Pinpoint the cell where the given text exists, returning its (x, y) midpoint coordinate. 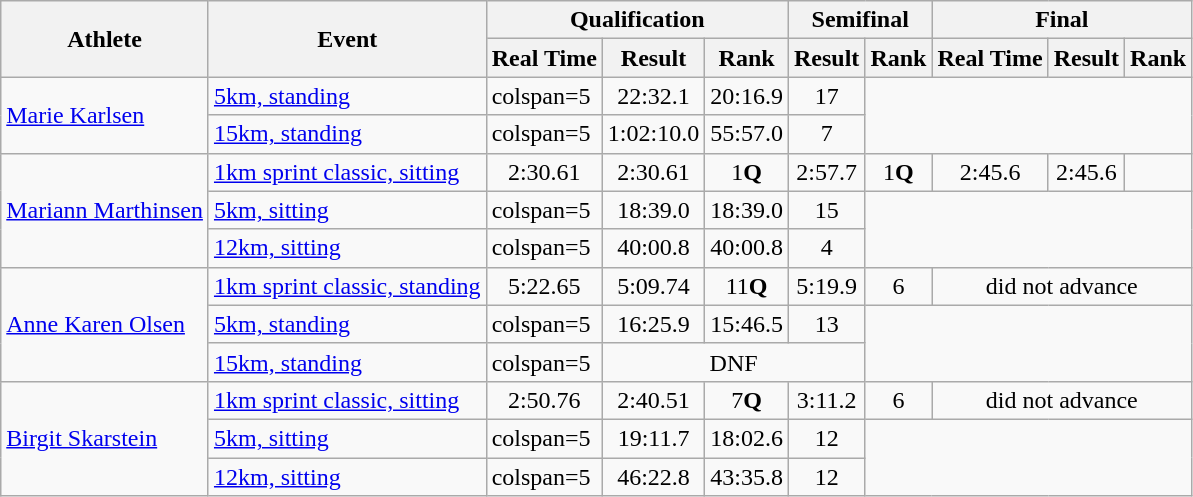
DNF (734, 362)
15:46.5 (747, 324)
Anne Karen Olsen (105, 324)
46:22.8 (653, 477)
11Q (747, 286)
17 (826, 96)
5:09.74 (653, 286)
Athlete (105, 39)
5:22.65 (544, 286)
Event (347, 39)
22:32.1 (653, 96)
13 (826, 324)
2:40.51 (653, 400)
43:35.8 (747, 477)
55:57.0 (747, 134)
2:50.76 (544, 400)
1:02:10.0 (653, 134)
Birgit Skarstein (105, 438)
20:16.9 (747, 96)
2:57.7 (826, 172)
16:25.9 (653, 324)
3:11.2 (826, 400)
18:02.6 (747, 438)
4 (826, 248)
Mariann Marthinsen (105, 210)
5:19.9 (826, 286)
15 (826, 210)
Final (1062, 20)
Semifinal (860, 20)
7 (826, 134)
7Q (747, 400)
Qualification (637, 20)
19:11.7 (653, 438)
1km sprint classic, standing (347, 286)
Marie Karlsen (105, 115)
